For the text-containing cell, return its midpoint in [X, Y] coordinate format. 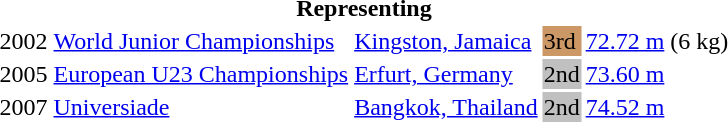
Bangkok, Thailand [446, 107]
Erfurt, Germany [446, 74]
3rd [562, 41]
Universiade [201, 107]
European U23 Championships [201, 74]
Kingston, Jamaica [446, 41]
World Junior Championships [201, 41]
